Capture the cell that displays the provided text and extract its [X, Y] central coordinate. 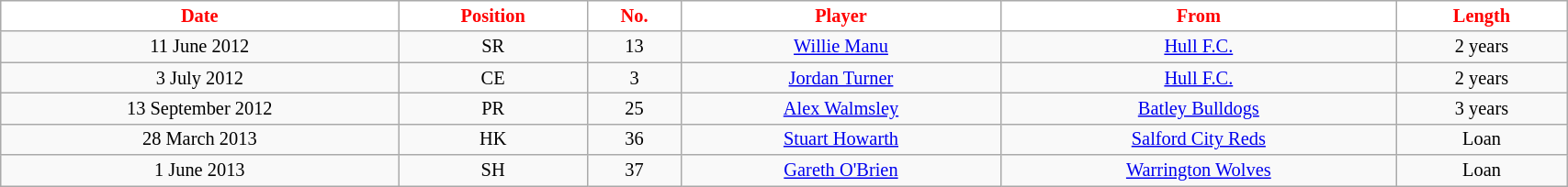
Alex Walmsley [841, 108]
37 [634, 170]
13 [634, 47]
Player [841, 16]
PR [493, 108]
1 June 2013 [200, 170]
SR [493, 47]
11 June 2012 [200, 47]
3 years [1481, 108]
Position [493, 16]
HK [493, 139]
Length [1481, 16]
Jordan Turner [841, 78]
Stuart Howarth [841, 139]
Date [200, 16]
3 July 2012 [200, 78]
Salford City Reds [1198, 139]
Batley Bulldogs [1198, 108]
From [1198, 16]
3 [634, 78]
No. [634, 16]
SH [493, 170]
36 [634, 139]
25 [634, 108]
Gareth O'Brien [841, 170]
13 September 2012 [200, 108]
Warrington Wolves [1198, 170]
CE [493, 78]
Willie Manu [841, 47]
28 March 2013 [200, 139]
